Pinpoint the cell where the given text exists, returning its [x, y] midpoint coordinate. 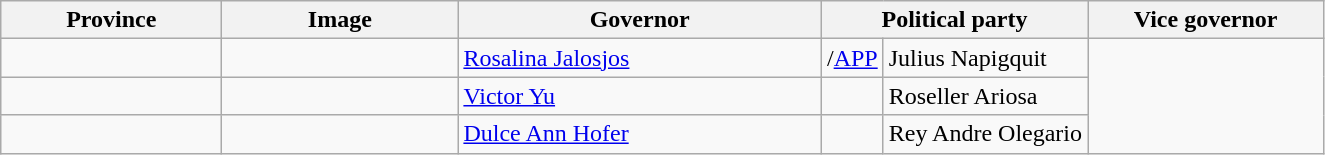
Province [112, 20]
Vice governor [1206, 20]
Dulce Ann Hofer [640, 134]
Image [340, 20]
Rosalina Jalosjos [640, 58]
Rey Andre Olegario [985, 134]
/APP [852, 58]
Julius Napigquit [985, 58]
Victor Yu [640, 96]
Governor [640, 20]
Political party [954, 20]
Roseller Ariosa [985, 96]
